Extract the [X, Y] coordinate from the center of the cell holding the provided text.  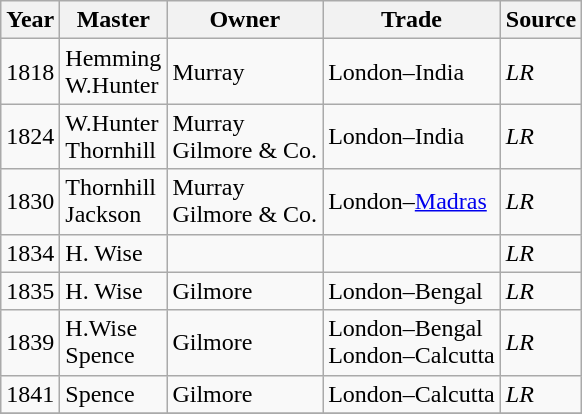
Year [30, 20]
HemmingW.Hunter [114, 72]
1839 [30, 342]
ThornhillJackson [114, 202]
London–Calcutta [412, 394]
Master [114, 20]
1841 [30, 394]
H.WiseSpence [114, 342]
Trade [412, 20]
W.HunterThornhill [114, 136]
Owner [245, 20]
Source [540, 20]
1824 [30, 136]
1818 [30, 72]
London–Madras [412, 202]
1835 [30, 291]
London–Bengal [412, 291]
Spence [114, 394]
1830 [30, 202]
London–BengalLondon–Calcutta [412, 342]
1834 [30, 253]
Murray [245, 72]
